Detect which cell encompasses the target text, then output its (x, y) center coordinate. 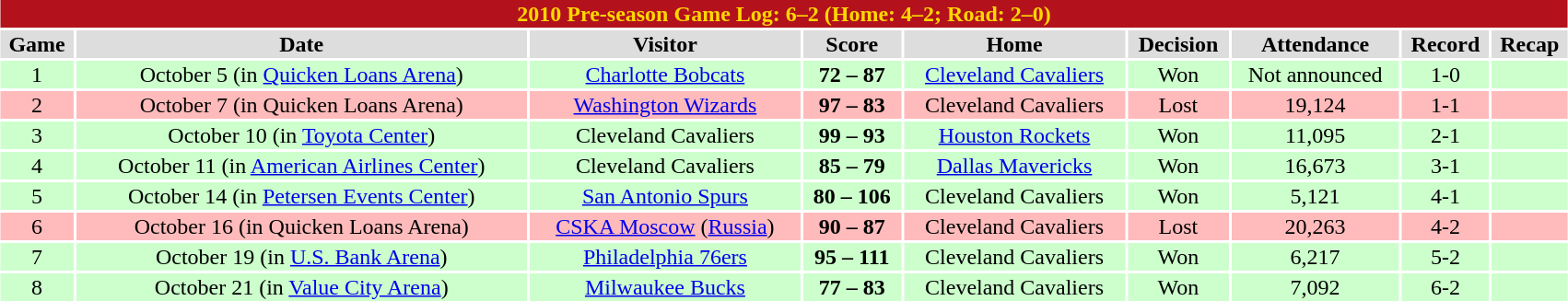
October 16 (in Quicken Loans Arena) (301, 226)
Milwaukee Bucks (665, 287)
4-2 (1446, 226)
5,121 (1316, 196)
Visitor (665, 44)
October 11 (in American Airlines Center) (301, 166)
77 – 83 (852, 287)
72 – 87 (852, 75)
Philadelphia 76ers (665, 257)
2010 Pre-season Game Log: 6–2 (Home: 4–2; Road: 2–0) (784, 14)
16,673 (1316, 166)
Decision (1177, 44)
October 19 (in U.S. Bank Arena) (301, 257)
4-1 (1446, 196)
95 – 111 (852, 257)
Home (1014, 44)
97 – 83 (852, 105)
4 (37, 166)
5 (37, 196)
CSKA Moscow (Russia) (665, 226)
5-2 (1446, 257)
11,095 (1316, 135)
90 – 87 (852, 226)
October 21 (in Value City Arena) (301, 287)
October 7 (in Quicken Loans Arena) (301, 105)
3 (37, 135)
Record (1446, 44)
85 – 79 (852, 166)
October 10 (in Toyota Center) (301, 135)
20,263 (1316, 226)
October 14 (in Petersen Events Center) (301, 196)
Charlotte Bobcats (665, 75)
October 5 (in Quicken Loans Arena) (301, 75)
19,124 (1316, 105)
Attendance (1316, 44)
San Antonio Spurs (665, 196)
1 (37, 75)
2 (37, 105)
6 (37, 226)
2-1 (1446, 135)
Score (852, 44)
Date (301, 44)
Dallas Mavericks (1014, 166)
1-0 (1446, 75)
Washington Wizards (665, 105)
7,092 (1316, 287)
Not announced (1316, 75)
6-2 (1446, 287)
8 (37, 287)
99 – 93 (852, 135)
Recap (1529, 44)
80 – 106 (852, 196)
7 (37, 257)
6,217 (1316, 257)
1-1 (1446, 105)
Game (37, 44)
Houston Rockets (1014, 135)
3-1 (1446, 166)
